Identify which cell holds the provided text, then report its (X, Y) central coordinate. 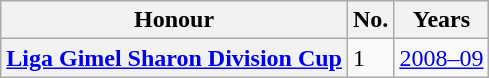
Years (442, 20)
Liga Gimel Sharon Division Cup (174, 58)
No. (370, 20)
2008–09 (442, 58)
1 (370, 58)
Honour (174, 20)
